Scan for the cell matching the given text and deliver its [x, y] coordinate at center. 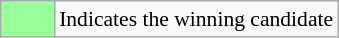
Indicates the winning candidate [196, 19]
